For the text-containing cell, return its midpoint in (x, y) coordinate format. 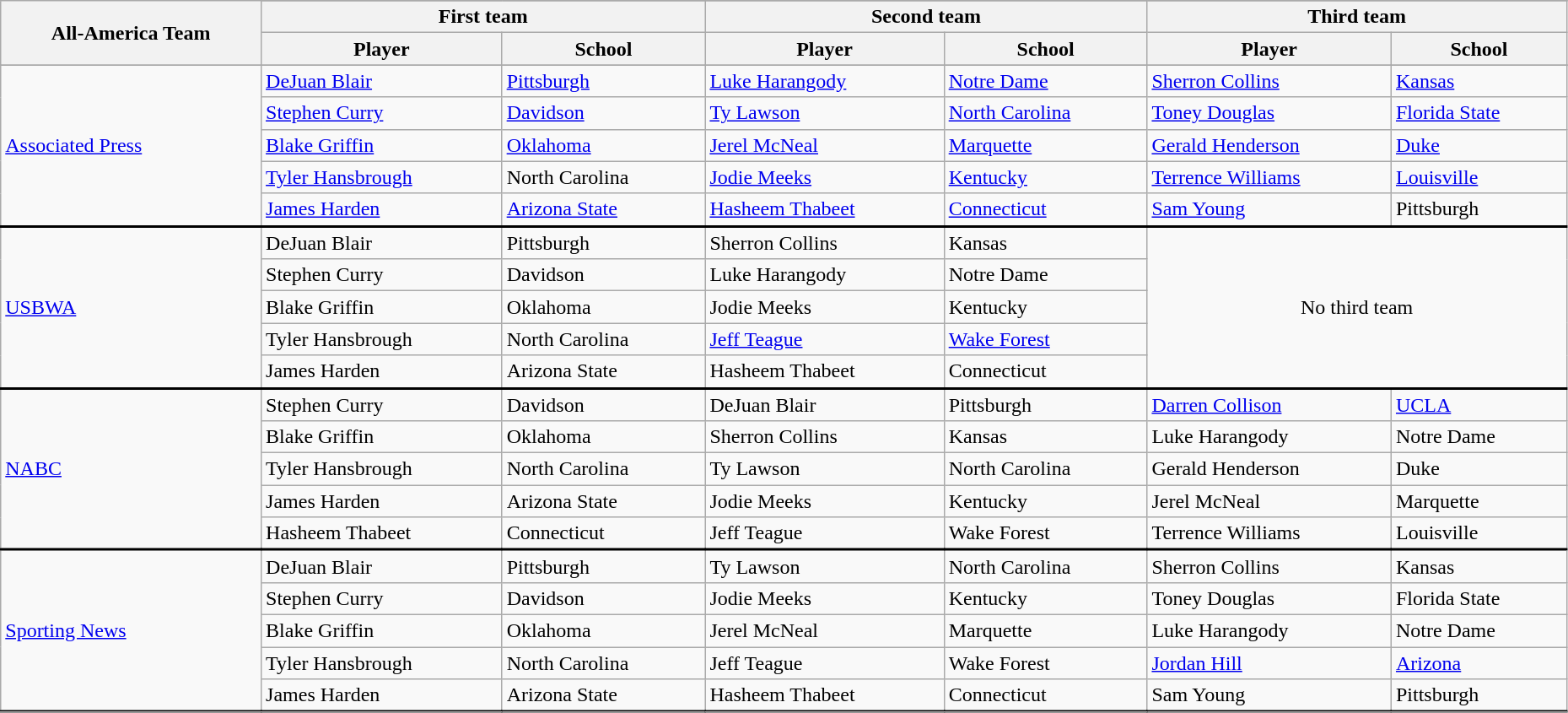
Arizona (1479, 662)
USBWA (132, 307)
Darren Collison (1269, 405)
All-America Team (132, 33)
Second team (926, 17)
Jordan Hill (1269, 662)
UCLA (1479, 405)
Third team (1356, 17)
No third team (1356, 307)
NABC (132, 469)
First team (483, 17)
Associated Press (132, 145)
Sporting News (132, 631)
